Locate the cell with the specified text and output its (X, Y) center coordinate. 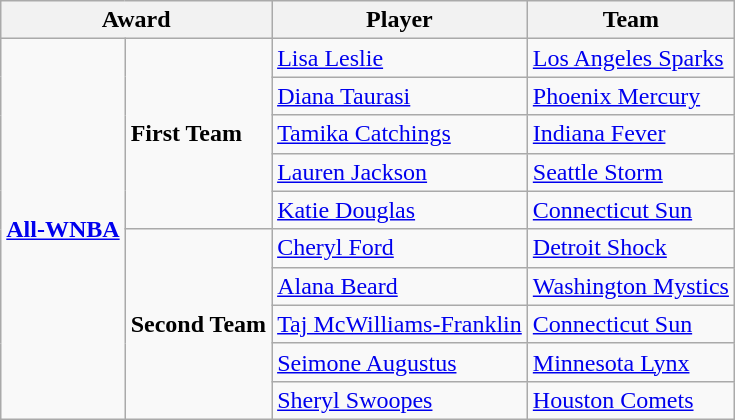
Seimone Augustus (400, 362)
Sheryl Swoopes (400, 400)
Alana Beard (400, 286)
Katie Douglas (400, 210)
Tamika Catchings (400, 134)
Indiana Fever (630, 134)
Taj McWilliams-Franklin (400, 324)
Minnesota Lynx (630, 362)
All-WNBA (63, 230)
Lauren Jackson (400, 172)
Team (630, 20)
Washington Mystics (630, 286)
Cheryl Ford (400, 248)
Houston Comets (630, 400)
Los Angeles Sparks (630, 58)
Seattle Storm (630, 172)
Second Team (198, 324)
Player (400, 20)
Diana Taurasi (400, 96)
Lisa Leslie (400, 58)
First Team (198, 134)
Detroit Shock (630, 248)
Award (136, 20)
Phoenix Mercury (630, 96)
